Search for the cell housing the specified text and yield its [x, y] center coordinate. 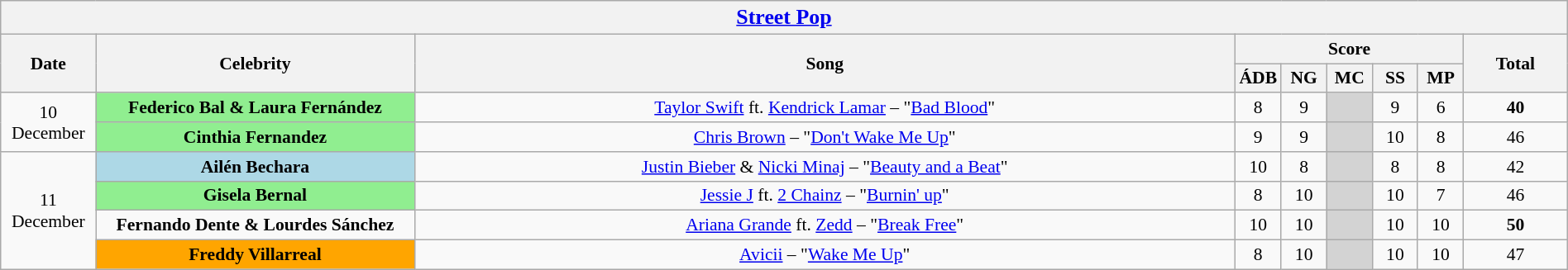
Song [825, 63]
Avicii – "Wake Me Up" [825, 255]
SS [1394, 78]
11 December [48, 211]
Celebrity [255, 63]
Ailén Bechara [255, 167]
Street Pop [784, 17]
Jessie J ft. 2 Chainz – "Burnin' up" [825, 196]
Score [1349, 49]
Taylor Swift ft. Kendrick Lamar – "Bad Blood" [825, 108]
Federico Bal & Laura Fernández [255, 108]
MP [1441, 78]
50 [1516, 225]
Ariana Grande ft. Zedd – "Break Free" [825, 225]
10 December [48, 122]
Total [1516, 63]
Fernando Dente & Lourdes Sánchez [255, 225]
Freddy Villarreal [255, 255]
Date [48, 63]
ÁDB [1258, 78]
Cinthia Fernandez [255, 137]
7 [1441, 196]
Chris Brown – "Don't Wake Me Up" [825, 137]
47 [1516, 255]
40 [1516, 108]
42 [1516, 167]
6 [1441, 108]
Gisela Bernal [255, 196]
NG [1303, 78]
Justin Bieber & Nicki Minaj – "Beauty and a Beat" [825, 167]
MC [1350, 78]
